Capture the cell that displays the provided text and extract its [X, Y] central coordinate. 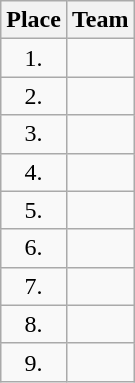
5. [34, 210]
6. [34, 248]
8. [34, 324]
4. [34, 172]
Team [100, 20]
1. [34, 58]
7. [34, 286]
3. [34, 134]
2. [34, 96]
9. [34, 362]
Place [34, 20]
